Output the [x, y] coordinate of the center of the cell containing the given text.  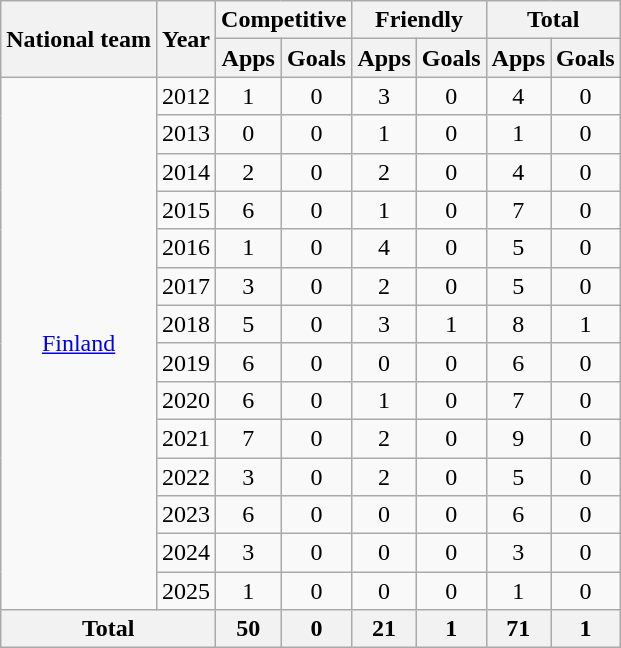
2017 [186, 286]
9 [518, 438]
Year [186, 39]
2019 [186, 362]
2015 [186, 210]
2022 [186, 477]
2023 [186, 515]
8 [518, 324]
50 [248, 629]
2020 [186, 400]
2025 [186, 591]
2014 [186, 172]
71 [518, 629]
Friendly [419, 20]
2016 [186, 248]
2012 [186, 96]
Finland [79, 344]
Competitive [284, 20]
National team [79, 39]
2018 [186, 324]
21 [384, 629]
2013 [186, 134]
2021 [186, 438]
2024 [186, 553]
